Provide the (x, y) coordinate of the cell's center where the given text is located.  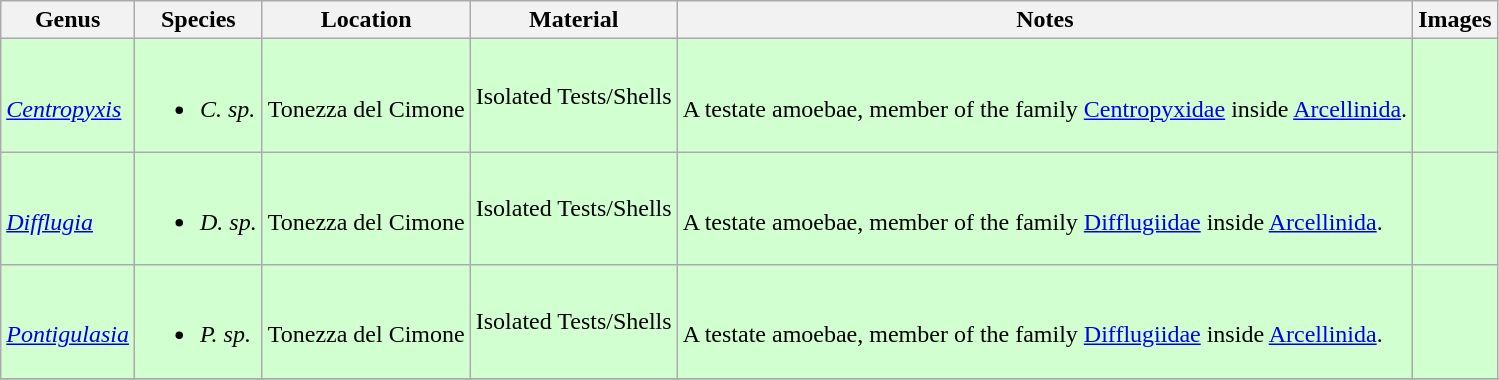
Difflugia (68, 208)
Notes (1045, 20)
A testate amoebae, member of the family Centropyxidae inside Arcellinida. (1045, 96)
P. sp. (198, 322)
Material (574, 20)
Location (366, 20)
Images (1455, 20)
C. sp. (198, 96)
Centropyxis (68, 96)
Genus (68, 20)
D. sp. (198, 208)
Species (198, 20)
Pontigulasia (68, 322)
